Return the (x, y) coordinate for the center point of the cell that contains the specified text.  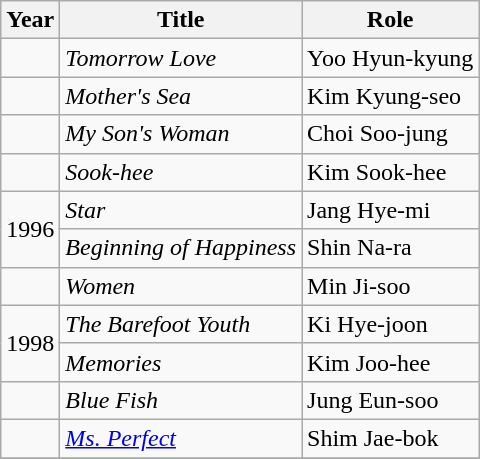
1996 (30, 229)
Women (181, 286)
Star (181, 210)
Ms. Perfect (181, 438)
Shim Jae-bok (390, 438)
Kim Sook-hee (390, 172)
My Son's Woman (181, 134)
Min Ji-soo (390, 286)
Tomorrow Love (181, 58)
Year (30, 20)
Role (390, 20)
Title (181, 20)
Mother's Sea (181, 96)
Ki Hye-joon (390, 324)
Yoo Hyun-kyung (390, 58)
Memories (181, 362)
Jang Hye-mi (390, 210)
Sook-hee (181, 172)
Kim Joo-hee (390, 362)
Shin Na-ra (390, 248)
Blue Fish (181, 400)
Beginning of Happiness (181, 248)
Kim Kyung-seo (390, 96)
1998 (30, 343)
Choi Soo-jung (390, 134)
The Barefoot Youth (181, 324)
Jung Eun-soo (390, 400)
